Return the [x, y] coordinate for the center point of the cell that contains the specified text.  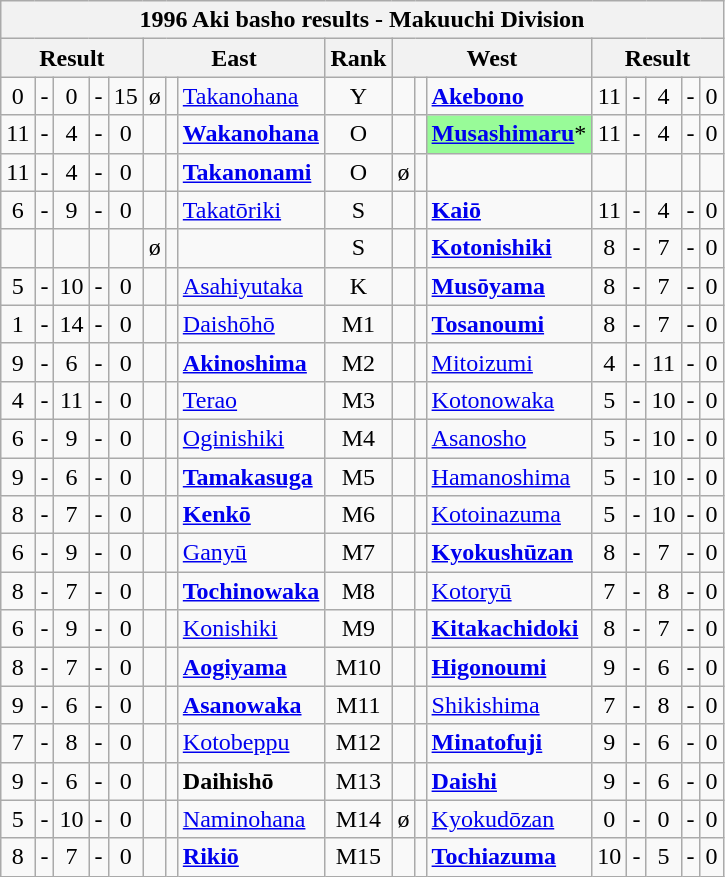
Kaiō [509, 210]
Tosanoumi [509, 324]
K [358, 286]
Takatōriki [251, 210]
M3 [358, 400]
M1 [358, 324]
East [234, 58]
Kyokushūzan [509, 553]
Ganyū [251, 553]
Naminohana [251, 819]
M6 [358, 515]
Mitoizumi [509, 362]
Kotoryū [509, 591]
M12 [358, 743]
1 [18, 324]
Tochinowaka [251, 591]
Terao [251, 400]
Musōyama [509, 286]
M11 [358, 705]
M8 [358, 591]
Rank [358, 58]
Asanosho [509, 438]
Akinoshima [251, 362]
Asanowaka [251, 705]
Daihishō [251, 781]
14 [72, 324]
Minatofuji [509, 743]
Daishōhō [251, 324]
Asahiyutaka [251, 286]
Kotonishiki [509, 248]
1996 Aki basho results - Makuuchi Division [362, 20]
Tochiazuma [509, 857]
Tamakasuga [251, 477]
West [492, 58]
M9 [358, 629]
Aogiyama [251, 667]
Takanonami [251, 172]
Oginishiki [251, 438]
Hamanoshima [509, 477]
Shikishima [509, 705]
Kotobeppu [251, 743]
Daishi [509, 781]
M14 [358, 819]
Y [358, 96]
Konishiki [251, 629]
M7 [358, 553]
Kenkō [251, 515]
Higonoumi [509, 667]
M4 [358, 438]
Akebono [509, 96]
Kotonowaka [509, 400]
M15 [358, 857]
Rikiō [251, 857]
15 [126, 96]
Kotoinazuma [509, 515]
M5 [358, 477]
Takanohana [251, 96]
Kitakachidoki [509, 629]
Kyokudōzan [509, 819]
Musashimaru* [509, 134]
M2 [358, 362]
M10 [358, 667]
M13 [358, 781]
Wakanohana [251, 134]
